Scan for the cell matching the given text and deliver its [x, y] coordinate at center. 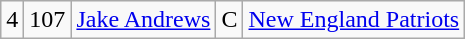
4 [12, 20]
C [230, 20]
107 [48, 20]
Jake Andrews [144, 20]
New England Patriots [354, 20]
